Pinpoint the cell where the given text exists, returning its [X, Y] midpoint coordinate. 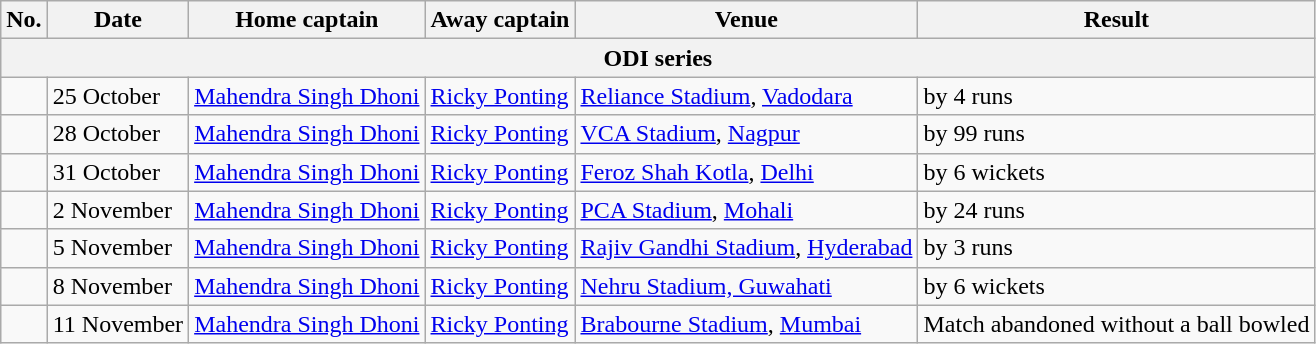
ODI series [658, 58]
by 24 runs [1116, 210]
Date [118, 20]
Nehru Stadium, Guwahati [746, 286]
VCA Stadium, Nagpur [746, 134]
No. [24, 20]
2 November [118, 210]
28 October [118, 134]
Venue [746, 20]
11 November [118, 324]
Brabourne Stadium, Mumbai [746, 324]
31 October [118, 172]
Result [1116, 20]
5 November [118, 248]
by 99 runs [1116, 134]
Rajiv Gandhi Stadium, Hyderabad [746, 248]
8 November [118, 286]
Away captain [500, 20]
by 3 runs [1116, 248]
Reliance Stadium, Vadodara [746, 96]
by 4 runs [1116, 96]
25 October [118, 96]
Home captain [307, 20]
Match abandoned without a ball bowled [1116, 324]
Feroz Shah Kotla, Delhi [746, 172]
PCA Stadium, Mohali [746, 210]
